Capture the cell that displays the provided text and extract its (X, Y) central coordinate. 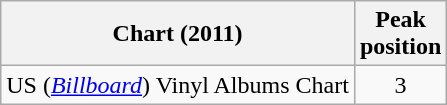
US (Billboard) Vinyl Albums Chart (178, 85)
Chart (2011) (178, 34)
Peakposition (400, 34)
3 (400, 85)
